Return [X, Y] of the center of cell containing provided text 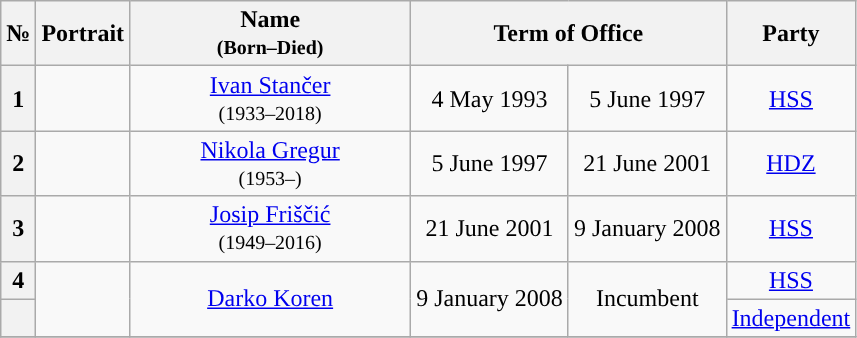
3 [18, 228]
1 [18, 98]
2 [18, 164]
Term of Office [568, 34]
Nikola Gregur(1953–) [270, 164]
Portrait [83, 34]
4 [18, 280]
Name(Born–Died) [270, 34]
HDZ [791, 164]
Party [791, 34]
Ivan Stančer(1933–2018) [270, 98]
Darko Koren [270, 299]
№ [18, 34]
4 May 1993 [490, 98]
Independent [791, 318]
Incumbent [647, 299]
Josip Friščić(1949–2016) [270, 228]
